Find where the given text appears and provide that cell's center as [x, y] coordinate. 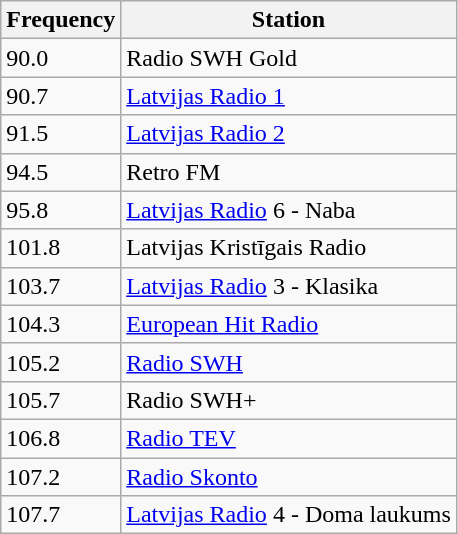
94.5 [61, 172]
Latvijas Radio 2 [289, 134]
Retro FM [289, 172]
Latvijas Radio 4 - Doma laukums [289, 515]
Radio SWH [289, 362]
Radio TEV [289, 438]
Latvijas Radio 6 - Naba [289, 210]
103.7 [61, 286]
90.0 [61, 58]
107.2 [61, 477]
107.7 [61, 515]
European Hit Radio [289, 324]
90.7 [61, 96]
Station [289, 20]
Latvijas Radio 3 - Klasika [289, 286]
Frequency [61, 20]
105.2 [61, 362]
95.8 [61, 210]
106.8 [61, 438]
105.7 [61, 400]
Radio SWH Gold [289, 58]
Latvijas Kristīgais Radio [289, 248]
91.5 [61, 134]
101.8 [61, 248]
Radio Skonto [289, 477]
Radio SWH+ [289, 400]
Latvijas Radio 1 [289, 96]
104.3 [61, 324]
